Identify which cell holds the provided text, then report its (X, Y) central coordinate. 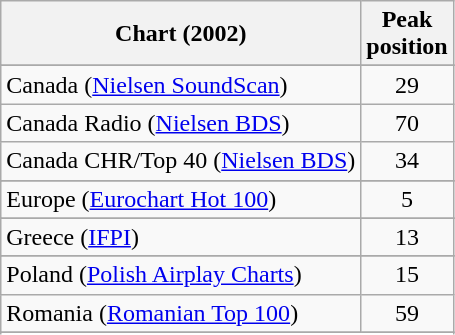
Canada (Nielsen SoundScan) (181, 85)
34 (407, 161)
Romania (Romanian Top 100) (181, 313)
Canada CHR/Top 40 (Nielsen BDS) (181, 161)
13 (407, 237)
5 (407, 199)
Poland (Polish Airplay Charts) (181, 275)
70 (407, 123)
Greece (IFPI) (181, 237)
15 (407, 275)
59 (407, 313)
Peakposition (407, 34)
Canada Radio (Nielsen BDS) (181, 123)
29 (407, 85)
Europe (Eurochart Hot 100) (181, 199)
Chart (2002) (181, 34)
